For the text-containing cell, return its midpoint in [x, y] coordinate format. 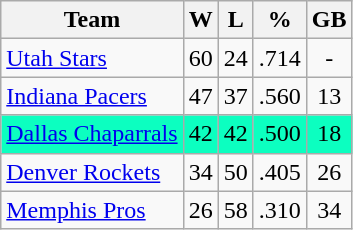
Utah Stars [92, 58]
W [200, 20]
60 [200, 58]
13 [329, 96]
Dallas Chaparrals [92, 134]
50 [236, 172]
18 [329, 134]
.560 [280, 96]
% [280, 20]
L [236, 20]
37 [236, 96]
58 [236, 210]
.405 [280, 172]
Memphis Pros [92, 210]
Indiana Pacers [92, 96]
47 [200, 96]
- [329, 58]
GB [329, 20]
.500 [280, 134]
Team [92, 20]
24 [236, 58]
Denver Rockets [92, 172]
.714 [280, 58]
.310 [280, 210]
